Output the [x, y] coordinate of the center of the cell containing the given text.  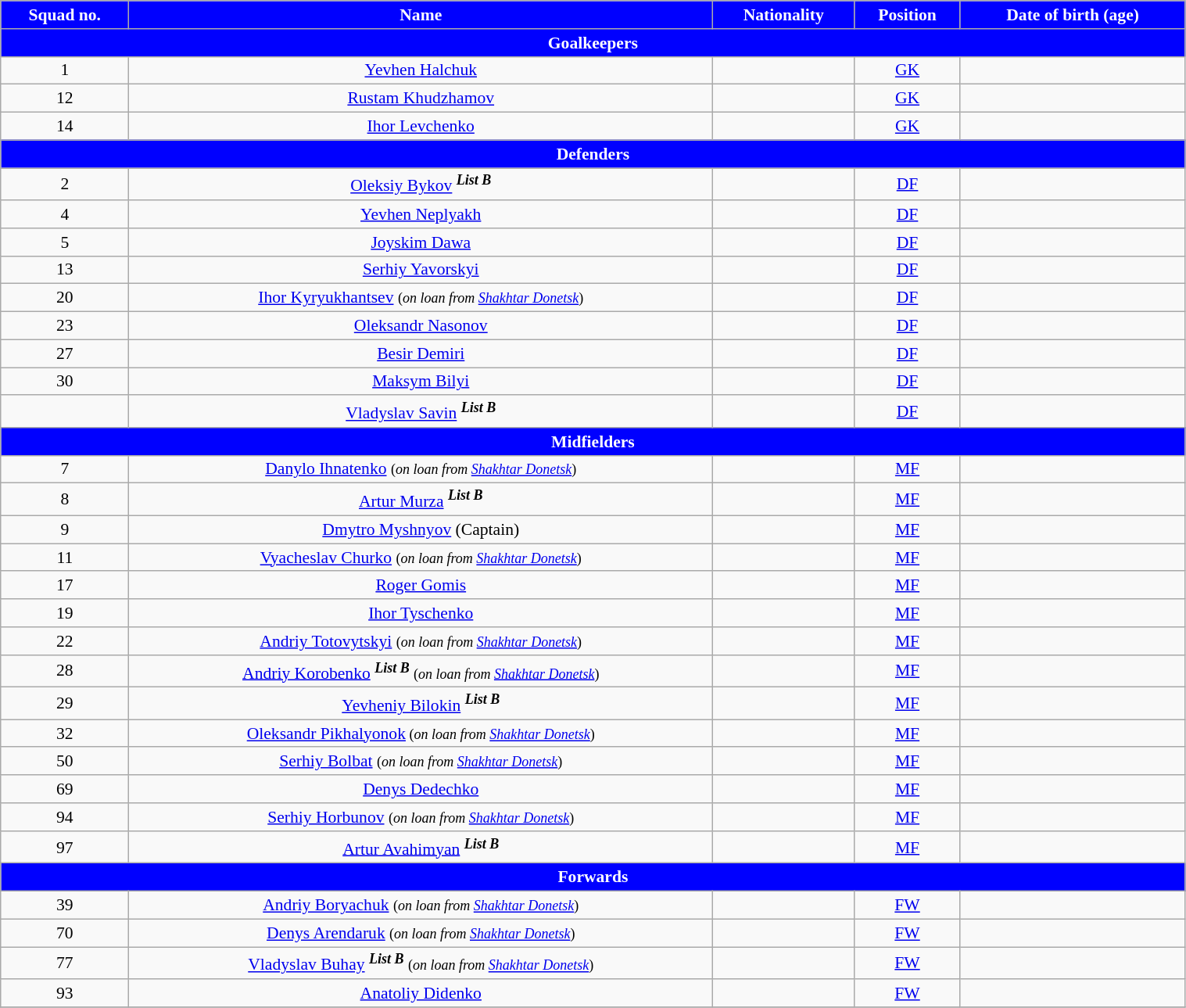
Ihor Kyryukhantsev (on loan from Shakhtar Donetsk) [421, 298]
20 [65, 298]
Yevhen Neplyakh [421, 214]
93 [65, 993]
Maksym Bilyi [421, 382]
14 [65, 127]
Squad no. [65, 15]
19 [65, 613]
Danylo Ihnatenko (on loan from Shakhtar Donetsk) [421, 470]
Andriy Totovytskyi (on loan from Shakhtar Donetsk) [421, 641]
29 [65, 704]
Denys Dedechko [421, 789]
Vladyslav Buhay List B (on loan from Shakhtar Donetsk) [421, 963]
Andriy Korobenko List B (on loan from Shakhtar Donetsk) [421, 671]
50 [65, 762]
Besir Demiri [421, 353]
Artur Murza List B [421, 499]
Serhiy Bolbat (on loan from Shakhtar Donetsk) [421, 762]
12 [65, 99]
8 [65, 499]
4 [65, 214]
Oleksiy Bykov List B [421, 185]
Goalkeepers [593, 43]
13 [65, 270]
Anatoliy Didenko [421, 993]
69 [65, 789]
23 [65, 326]
Nationality [783, 15]
70 [65, 933]
Vladyslav Savin List B [421, 411]
2 [65, 185]
Ihor Tyschenko [421, 613]
22 [65, 641]
97 [65, 848]
Defenders [593, 154]
Oleksandr Pikhalyonok (on loan from Shakhtar Donetsk) [421, 734]
Serhiy Yavorskyi [421, 270]
9 [65, 529]
Forwards [593, 877]
Rustam Khudzhamov [421, 99]
1 [65, 70]
Serhiy Horbunov (on loan from Shakhtar Donetsk) [421, 817]
32 [65, 734]
17 [65, 586]
30 [65, 382]
11 [65, 558]
Andriy Boryachuk (on loan from Shakhtar Donetsk) [421, 906]
Ihor Levchenko [421, 127]
Oleksandr Nasonov [421, 326]
Position [907, 15]
Denys Arendaruk (on loan from Shakhtar Donetsk) [421, 933]
Vyacheslav Churko (on loan from Shakhtar Donetsk) [421, 558]
Yevhen Halchuk [421, 70]
39 [65, 906]
5 [65, 242]
77 [65, 963]
Roger Gomis [421, 586]
94 [65, 817]
Yevheniy Bilokin List B [421, 704]
Artur Avahimyan List B [421, 848]
Joyskim Dawa [421, 242]
Dmytro Myshnyov (Captain) [421, 529]
28 [65, 671]
27 [65, 353]
Date of birth (age) [1073, 15]
7 [65, 470]
Name [421, 15]
Midfielders [593, 442]
